Return [x, y] of the center of cell containing provided text 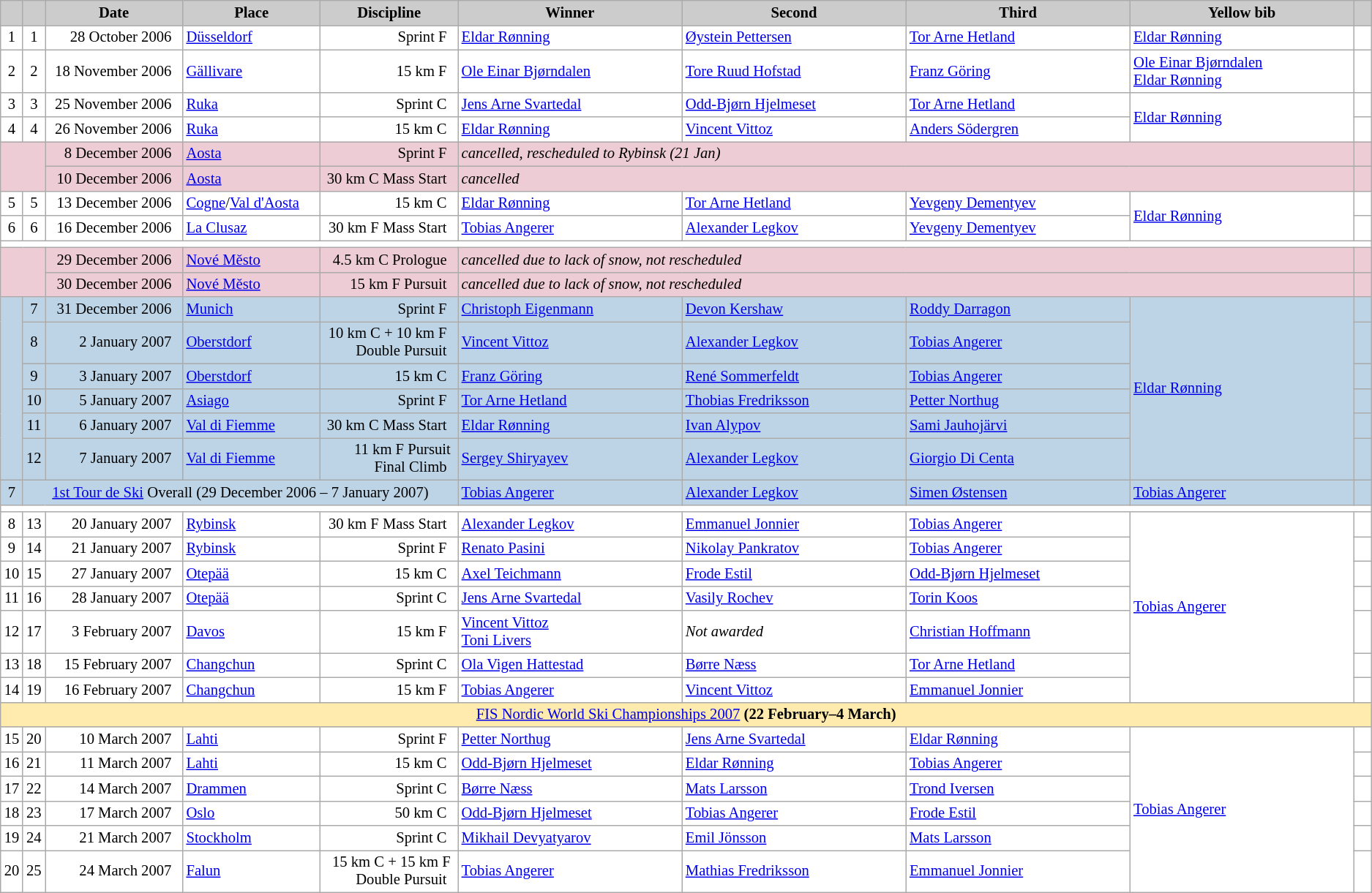
Place [252, 12]
20 January 2007 [114, 524]
Davos [252, 631]
Vasily Rochev [794, 598]
Simen Østensen [1018, 492]
11 km F Pursuit Final Climb [389, 459]
22 [34, 788]
Thobias Fredriksson [794, 401]
50 km C [389, 813]
Emil Jönsson [794, 837]
Munich [252, 309]
15 km F Pursuit [389, 285]
Drammen [252, 788]
La Clusaz [252, 227]
10 December 2006 [114, 178]
27 January 2007 [114, 573]
Tore Ruud Hofstad [794, 71]
Ivan Alypov [794, 425]
Date [114, 12]
21 January 2007 [114, 549]
4.5 km C Prologue [389, 260]
Second [794, 12]
Sami Jauhojärvi [1018, 425]
Devon Kershaw [794, 309]
1st Tour de Ski Overall (29 December 2006 – 7 January 2007) [240, 492]
Vincent Vittoz Toni Livers [570, 631]
13 December 2006 [114, 203]
17 March 2007 [114, 813]
24 March 2007 [114, 871]
16 February 2007 [114, 690]
14 March 2007 [114, 788]
Mathias Fredriksson [794, 871]
Winner [570, 12]
Yellow bib [1242, 12]
Falun [252, 871]
2 January 2007 [114, 342]
Not awarded [794, 631]
Stockholm [252, 837]
7 January 2007 [114, 459]
Cogne/Val d'Aosta [252, 203]
21 [34, 764]
25 November 2006 [114, 105]
5 January 2007 [114, 401]
René Sommerfeldt [794, 376]
3 February 2007 [114, 631]
Ole Einar Bjørndalen [570, 71]
Torin Koos [1018, 598]
16 December 2006 [114, 227]
15 February 2007 [114, 665]
cancelled [906, 178]
Axel Teichmann [570, 573]
25 [34, 871]
24 [34, 837]
Christian Hoffmann [1018, 631]
Trond Iversen [1018, 788]
11 March 2007 [114, 764]
Øystein Pettersen [794, 37]
18 November 2006 [114, 71]
Asiago [252, 401]
Renato Pasini [570, 549]
Gällivare [252, 71]
10 March 2007 [114, 739]
28 October 2006 [114, 37]
29 December 2006 [114, 260]
Düsseldorf [252, 37]
Anders Södergren [1018, 129]
Christoph Eigenmann [570, 309]
cancelled, rescheduled to Rybinsk (21 Jan) [906, 154]
Nikolay Pankratov [794, 549]
Third [1018, 12]
23 [34, 813]
10 km C + 10 km F Double Pursuit [389, 342]
Giorgio Di Centa [1018, 459]
30 December 2006 [114, 285]
26 November 2006 [114, 129]
6 January 2007 [114, 425]
Oslo [252, 813]
21 March 2007 [114, 837]
15 km C + 15 km F Double Pursuit [389, 871]
31 December 2006 [114, 309]
Ola Vigen Hattestad [570, 665]
3 January 2007 [114, 376]
Mikhail Devyatyarov [570, 837]
Ole Einar Bjørndalen Eldar Rønning [1242, 71]
Discipline [389, 12]
Sergey Shiryayev [570, 459]
28 January 2007 [114, 598]
FIS Nordic World Ski Championships 2007 (22 February–4 March) [686, 715]
8 December 2006 [114, 154]
Roddy Darragon [1018, 309]
